Capture the cell that displays the provided text and extract its [X, Y] central coordinate. 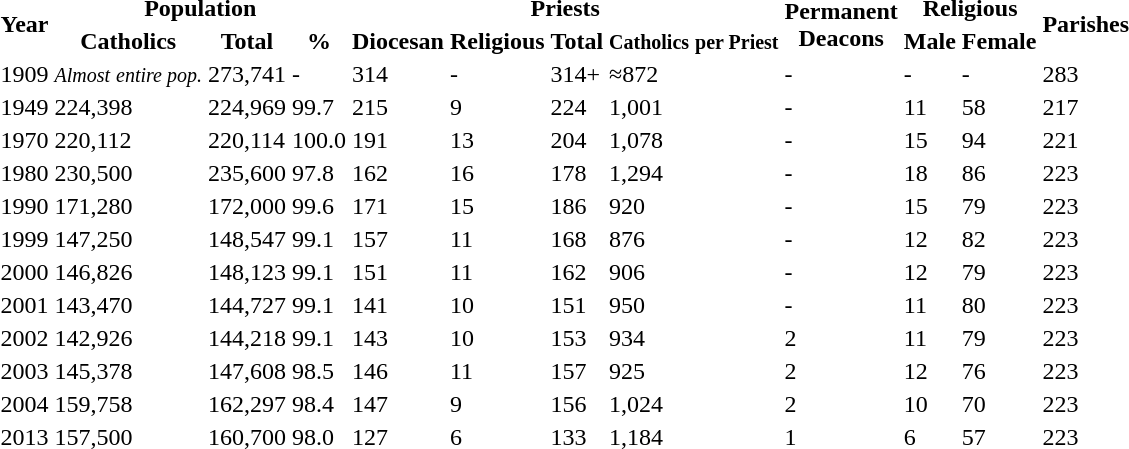
906 [694, 272]
98.4 [318, 404]
159,758 [128, 404]
148,123 [246, 272]
99.6 [318, 206]
144,218 [246, 338]
70 [999, 404]
920 [694, 206]
1,078 [694, 140]
86 [999, 173]
16 [497, 173]
172,000 [246, 206]
162,297 [246, 404]
97.8 [318, 173]
143,470 [128, 305]
314+ [576, 74]
171,280 [128, 206]
146 [398, 371]
153 [576, 338]
76 [999, 371]
224 [576, 107]
99.7 [318, 107]
Diocesan [398, 41]
82 [999, 239]
220,112 [128, 140]
186 [576, 206]
144,727 [246, 305]
1,294 [694, 173]
≈872 [694, 74]
145,378 [128, 371]
314 [398, 74]
142,926 [128, 338]
147 [398, 404]
925 [694, 371]
100.0 [318, 140]
146,826 [128, 272]
18 [930, 173]
235,600 [246, 173]
220,114 [246, 140]
Male [930, 41]
13 [497, 140]
58 [999, 107]
Almost entire pop. [128, 74]
876 [694, 239]
1,024 [694, 404]
168 [576, 239]
Female [999, 41]
215 [398, 107]
148,547 [246, 239]
147,608 [246, 371]
204 [576, 140]
273,741 [246, 74]
94 [999, 140]
224,969 [246, 107]
178 [576, 173]
147,250 [128, 239]
171 [398, 206]
950 [694, 305]
Catholics [128, 41]
Catholics per Priest [694, 41]
98.5 [318, 371]
934 [694, 338]
% [318, 41]
224,398 [128, 107]
141 [398, 305]
143 [398, 338]
1,001 [694, 107]
230,500 [128, 173]
191 [398, 140]
156 [576, 404]
Religious [497, 41]
80 [999, 305]
